Locate the cell with the specified text and output its (X, Y) center coordinate. 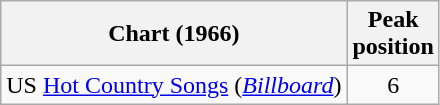
Peakposition (393, 34)
US Hot Country Songs (Billboard) (174, 85)
Chart (1966) (174, 34)
6 (393, 85)
